Provide the [x, y] coordinate of the cell's center where the given text is located.  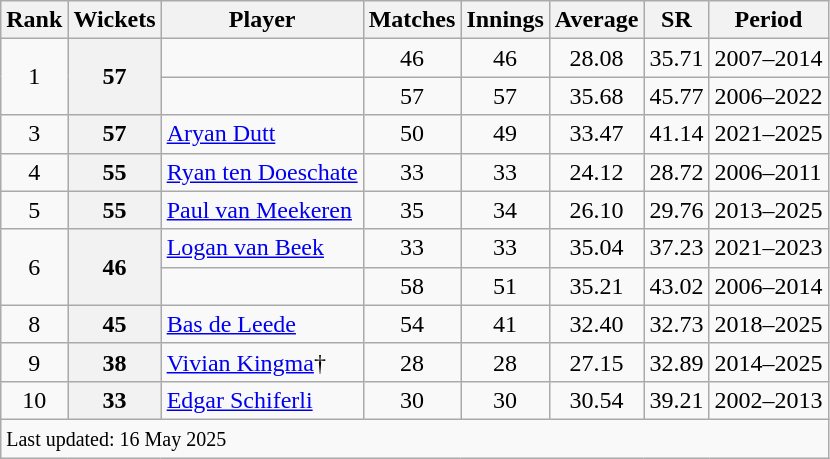
38 [114, 362]
10 [34, 400]
28.08 [596, 58]
58 [412, 286]
33.47 [596, 134]
Player [262, 20]
37.23 [676, 248]
32.89 [676, 362]
2006–2011 [768, 172]
Ryan ten Doeschate [262, 172]
8 [34, 324]
35.21 [596, 286]
35 [412, 210]
2002–2013 [768, 400]
SR [676, 20]
4 [34, 172]
Bas de Leede [262, 324]
41 [505, 324]
27.15 [596, 362]
35.04 [596, 248]
45.77 [676, 96]
51 [505, 286]
45 [114, 324]
41.14 [676, 134]
34 [505, 210]
6 [34, 267]
5 [34, 210]
35.68 [596, 96]
50 [412, 134]
32.73 [676, 324]
24.12 [596, 172]
2021–2023 [768, 248]
Period [768, 20]
30.54 [596, 400]
28.72 [676, 172]
26.10 [596, 210]
35.71 [676, 58]
39.21 [676, 400]
Edgar Schiferli [262, 400]
Wickets [114, 20]
2018–2025 [768, 324]
Matches [412, 20]
Innings [505, 20]
Rank [34, 20]
Vivian Kingma† [262, 362]
43.02 [676, 286]
Average [596, 20]
2021–2025 [768, 134]
Paul van Meekeren [262, 210]
3 [34, 134]
Aryan Dutt [262, 134]
2013–2025 [768, 210]
1 [34, 77]
49 [505, 134]
2007–2014 [768, 58]
2006–2014 [768, 286]
Last updated: 16 May 2025 [414, 438]
32.40 [596, 324]
29.76 [676, 210]
9 [34, 362]
54 [412, 324]
2014–2025 [768, 362]
2006–2022 [768, 96]
Logan van Beek [262, 248]
